Identify which cell holds the provided text, then report its [x, y] central coordinate. 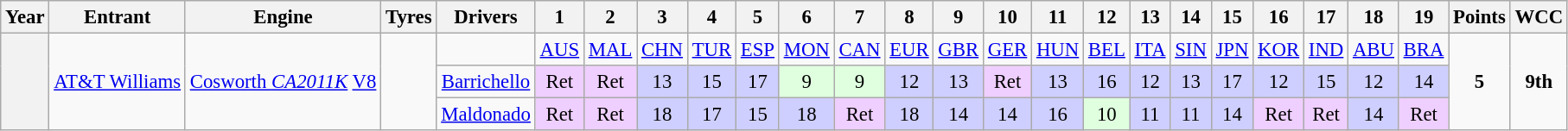
1 [559, 17]
WCC [1539, 17]
3 [662, 17]
8 [909, 17]
7 [859, 17]
HUN [1058, 50]
Year [25, 17]
9th [1539, 83]
Drivers [486, 17]
MAL [610, 50]
Points [1480, 17]
IND [1326, 50]
AUS [559, 50]
Maldonado [486, 115]
CHN [662, 50]
TUR [711, 50]
BRA [1423, 50]
Entrant [118, 17]
2 [610, 17]
SIN [1191, 50]
KOR [1279, 50]
6 [806, 17]
AT&T Williams [118, 83]
BEL [1107, 50]
Engine [283, 17]
CAN [859, 50]
GER [1007, 50]
MON [806, 50]
Tyres [409, 17]
JPN [1233, 50]
ESP [757, 50]
GBR [958, 50]
ITA [1150, 50]
ABU [1374, 50]
EUR [909, 50]
Cosworth CA2011K V8 [283, 83]
4 [711, 17]
19 [1423, 17]
Barrichello [486, 82]
